Provide the [X, Y] coordinate of the cell's center where the given text is located.  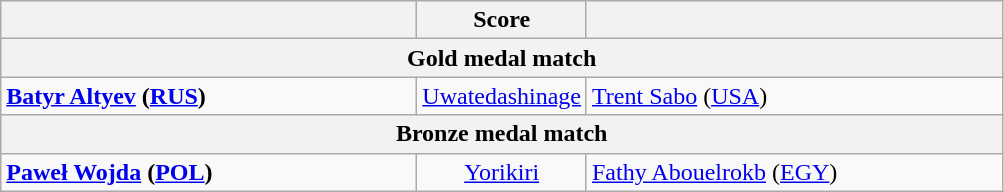
Batyr Altyev (RUS) [209, 96]
Bronze medal match [502, 134]
Gold medal match [502, 58]
Trent Sabo (USA) [794, 96]
Fathy Abouelrokb (EGY) [794, 172]
Score [502, 20]
Yorikiri [502, 172]
Uwatedashinage [502, 96]
Paweł Wojda (POL) [209, 172]
